Search for the cell housing the specified text and yield its (X, Y) center coordinate. 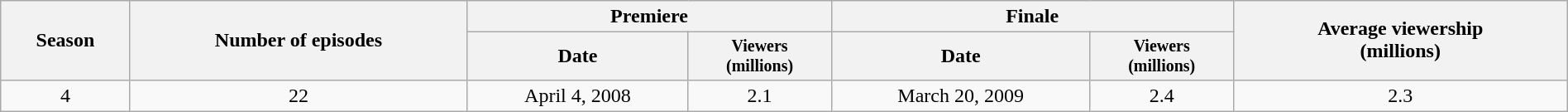
Finale (1032, 17)
22 (299, 95)
Average viewership(millions) (1400, 41)
2.4 (1161, 95)
March 20, 2009 (961, 95)
2.3 (1400, 95)
4 (65, 95)
Premiere (649, 17)
Number of episodes (299, 41)
2.1 (759, 95)
Season (65, 41)
April 4, 2008 (577, 95)
